Locate the cell with the specified text and output its [X, Y] center coordinate. 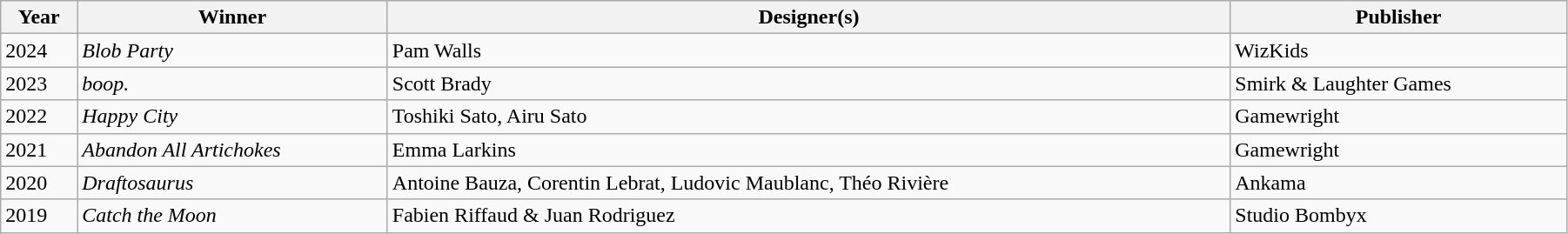
Smirk & Laughter Games [1399, 84]
Happy City [233, 117]
Abandon All Artichokes [233, 150]
Winner [233, 17]
Studio Bombyx [1399, 216]
2020 [39, 183]
2022 [39, 117]
Fabien Riffaud & Juan Rodriguez [808, 216]
Antoine Bauza, Corentin Lebrat, Ludovic Maublanc, Théo Rivière [808, 183]
2021 [39, 150]
Pam Walls [808, 50]
Blob Party [233, 50]
WizKids [1399, 50]
2023 [39, 84]
Emma Larkins [808, 150]
Publisher [1399, 17]
2024 [39, 50]
Scott Brady [808, 84]
2019 [39, 216]
Catch the Moon [233, 216]
Year [39, 17]
Draftosaurus [233, 183]
boop. [233, 84]
Designer(s) [808, 17]
Ankama [1399, 183]
Toshiki Sato, Airu Sato [808, 117]
